Return (X, Y) of the center of cell containing provided text 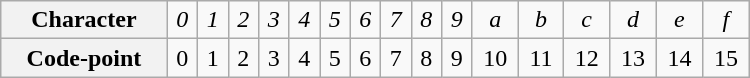
15 (726, 58)
11 (540, 58)
d (633, 20)
a (495, 20)
c (587, 20)
13 (633, 58)
10 (495, 58)
Character (84, 20)
f (726, 20)
12 (587, 58)
14 (679, 58)
e (679, 20)
b (540, 20)
Code-point (84, 58)
